Identify which cell holds the provided text, then report its [x, y] central coordinate. 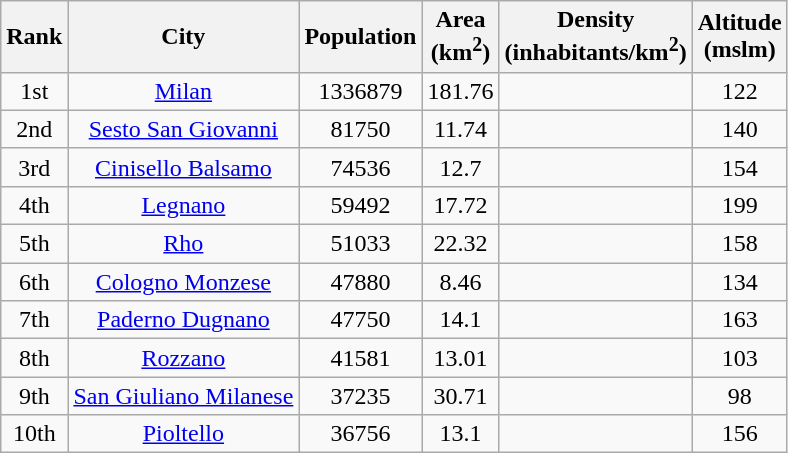
1st [34, 91]
Sesto San Giovanni [184, 129]
156 [740, 434]
10th [34, 434]
154 [740, 167]
Pioltello [184, 434]
81750 [360, 129]
2nd [34, 129]
163 [740, 320]
103 [740, 358]
City [184, 37]
122 [740, 91]
Population [360, 37]
Rho [184, 244]
Density (inhabitants/km2) [596, 37]
51033 [360, 244]
Cinisello Balsamo [184, 167]
5th [34, 244]
59492 [360, 205]
37235 [360, 396]
Rank [34, 37]
13.01 [460, 358]
47880 [360, 282]
3rd [34, 167]
7th [34, 320]
140 [740, 129]
Altitude (mslm) [740, 37]
36756 [360, 434]
134 [740, 282]
6th [34, 282]
158 [740, 244]
4th [34, 205]
11.74 [460, 129]
47750 [360, 320]
Rozzano [184, 358]
14.1 [460, 320]
30.71 [460, 396]
41581 [360, 358]
Legnano [184, 205]
9th [34, 396]
13.1 [460, 434]
12.7 [460, 167]
199 [740, 205]
Paderno Dugnano [184, 320]
17.72 [460, 205]
Milan [184, 91]
Cologno Monzese [184, 282]
1336879 [360, 91]
98 [740, 396]
8th [34, 358]
8.46 [460, 282]
181.76 [460, 91]
San Giuliano Milanese [184, 396]
74536 [360, 167]
22.32 [460, 244]
Area (km2) [460, 37]
